From the cell containing the given text, extract its center point as (x, y) coordinate. 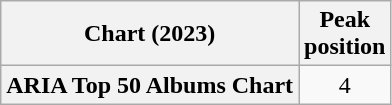
4 (345, 85)
ARIA Top 50 Albums Chart (150, 85)
Peakposition (345, 34)
Chart (2023) (150, 34)
